For the text-containing cell, return its midpoint in [x, y] coordinate format. 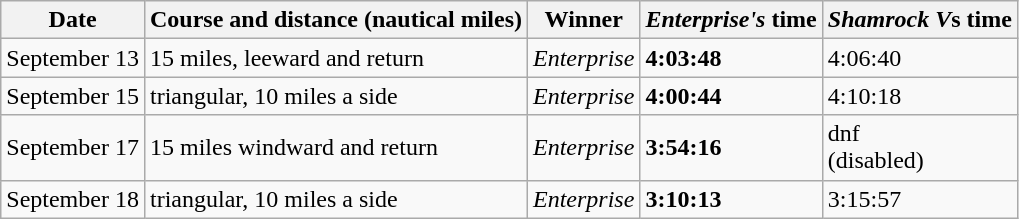
September 17 [73, 148]
15 miles, leeward and return [336, 58]
15 miles windward and return [336, 148]
4:06:40 [920, 58]
Winner [584, 20]
3:15:57 [920, 199]
4:00:44 [731, 96]
Shamrock Vs time [920, 20]
Date [73, 20]
3:54:16 [731, 148]
September 13 [73, 58]
Enterprise's time [731, 20]
dnf(disabled) [920, 148]
Course and distance (nautical miles) [336, 20]
September 15 [73, 96]
4:10:18 [920, 96]
3:10:13 [731, 199]
4:03:48 [731, 58]
September 18 [73, 199]
